Extract the (X, Y) coordinate from the center of the cell holding the provided text.  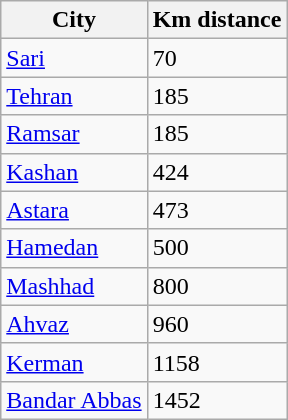
1452 (217, 400)
Kashan (74, 172)
Kerman (74, 362)
960 (217, 324)
70 (217, 58)
Ahvaz (74, 324)
Km distance (217, 20)
Hamedan (74, 248)
Tehran (74, 96)
800 (217, 286)
Bandar Abbas (74, 400)
Mashhad (74, 286)
1158 (217, 362)
424 (217, 172)
Sari (74, 58)
Astara (74, 210)
500 (217, 248)
City (74, 20)
Ramsar (74, 134)
473 (217, 210)
